Scan for the cell matching the given text and deliver its (x, y) coordinate at center. 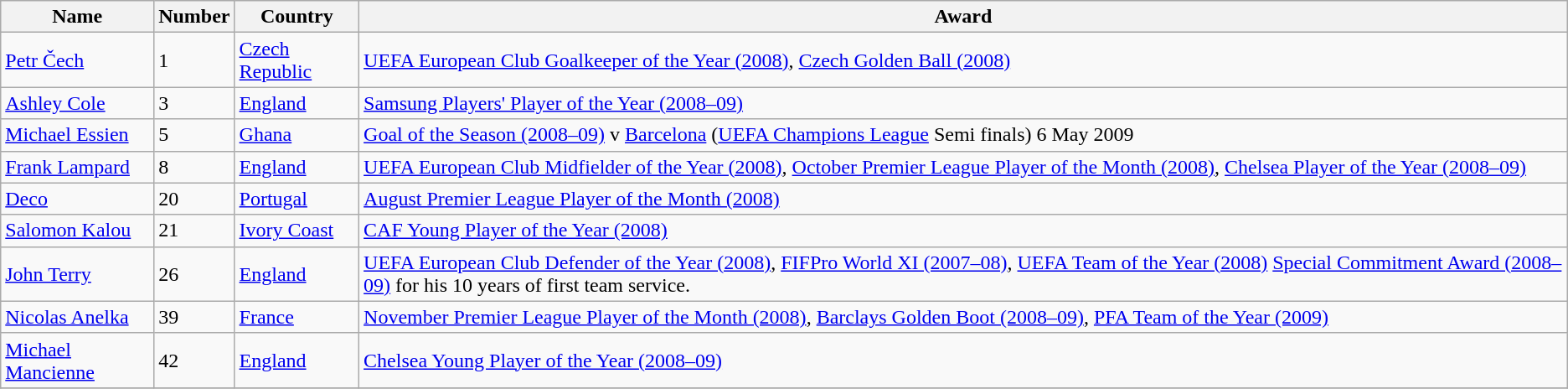
John Terry (77, 273)
Nicolas Anelka (77, 317)
Ghana (297, 135)
Czech Republic (297, 60)
Petr Čech (77, 60)
UEFA European Club Goalkeeper of the Year (2008), Czech Golden Ball (2008) (963, 60)
42 (194, 360)
Salomon Kalou (77, 231)
Michael Essien (77, 135)
Frank Lampard (77, 167)
21 (194, 231)
Michael Mancienne (77, 360)
3 (194, 103)
Deco (77, 199)
Name (77, 17)
39 (194, 317)
Country (297, 17)
CAF Young Player of the Year (2008) (963, 231)
Samsung Players' Player of the Year (2008–09) (963, 103)
Number (194, 17)
Ashley Cole (77, 103)
5 (194, 135)
Portugal (297, 199)
Award (963, 17)
26 (194, 273)
20 (194, 199)
France (297, 317)
1 (194, 60)
UEFA European Club Midfielder of the Year (2008), October Premier League Player of the Month (2008), Chelsea Player of the Year (2008–09) (963, 167)
Ivory Coast (297, 231)
8 (194, 167)
Chelsea Young Player of the Year (2008–09) (963, 360)
November Premier League Player of the Month (2008), Barclays Golden Boot (2008–09), PFA Team of the Year (2009) (963, 317)
August Premier League Player of the Month (2008) (963, 199)
Goal of the Season (2008–09) v Barcelona (UEFA Champions League Semi finals) 6 May 2009 (963, 135)
